Detect which cell encompasses the target text, then output its (x, y) center coordinate. 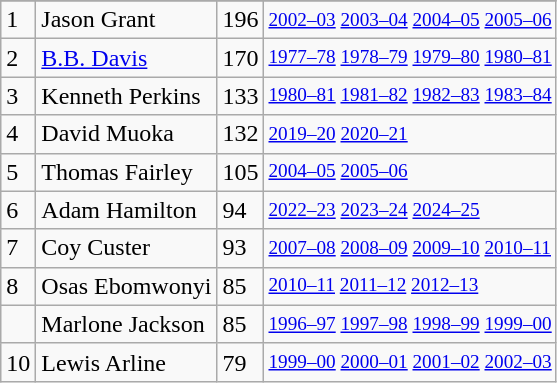
Marlone Jackson (126, 324)
2022–23 2023–24 2024–25 (410, 210)
2002–03 2003–04 2004–05 2005–06 (410, 20)
93 (240, 248)
Osas Ebomwonyi (126, 286)
105 (240, 172)
2004–05 2005–06 (410, 172)
Lewis Arline (126, 362)
Coy Custer (126, 248)
Thomas Fairley (126, 172)
170 (240, 58)
7 (18, 248)
4 (18, 134)
2019–20 2020–21 (410, 134)
1 (18, 20)
3 (18, 96)
5 (18, 172)
132 (240, 134)
1977–78 1978–79 1979–80 1980–81 (410, 58)
196 (240, 20)
6 (18, 210)
2 (18, 58)
Adam Hamilton (126, 210)
David Muoka (126, 134)
79 (240, 362)
1996–97 1997–98 1998–99 1999–00 (410, 324)
Kenneth Perkins (126, 96)
Jason Grant (126, 20)
1999–00 2000–01 2001–02 2002–03 (410, 362)
2007–08 2008–09 2009–10 2010–11 (410, 248)
133 (240, 96)
8 (18, 286)
1980–81 1981–82 1982–83 1983–84 (410, 96)
2010–11 2011–12 2012–13 (410, 286)
94 (240, 210)
10 (18, 362)
B.B. Davis (126, 58)
